Return the (X, Y) coordinate for the center point of the cell that contains the specified text.  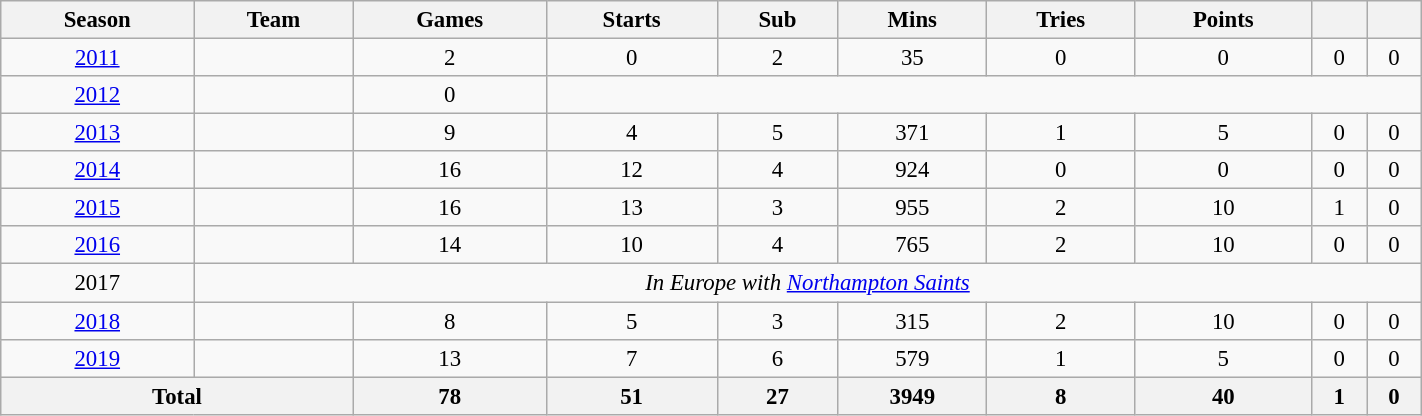
In Europe with Northampton Saints (808, 283)
78 (450, 396)
315 (912, 321)
Games (450, 20)
Team (274, 20)
2019 (98, 358)
9 (450, 133)
7 (632, 358)
2017 (98, 283)
40 (1224, 396)
35 (912, 58)
579 (912, 358)
Starts (632, 20)
Season (98, 20)
6 (778, 358)
2018 (98, 321)
12 (632, 170)
14 (450, 245)
2013 (98, 133)
2015 (98, 208)
Points (1224, 20)
27 (778, 396)
2016 (98, 245)
371 (912, 133)
Tries (1061, 20)
51 (632, 396)
Total (177, 396)
924 (912, 170)
2012 (98, 95)
2014 (98, 170)
2011 (98, 58)
Mins (912, 20)
955 (912, 208)
765 (912, 245)
3949 (912, 396)
Sub (778, 20)
